Return the [x, y] coordinate for the center point of the cell that contains the specified text.  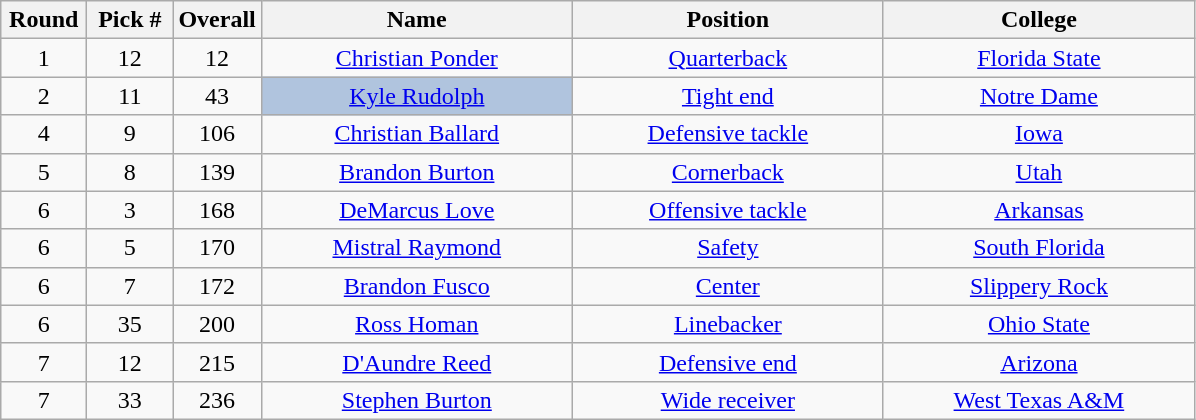
Arizona [1038, 362]
Iowa [1038, 134]
Round [44, 20]
Christian Ballard [416, 134]
11 [130, 96]
3 [130, 210]
Wide receiver [728, 400]
9 [130, 134]
Ohio State [1038, 324]
DeMarcus Love [416, 210]
Offensive tackle [728, 210]
Arkansas [1038, 210]
168 [217, 210]
Pick # [130, 20]
106 [217, 134]
Ross Homan [416, 324]
35 [130, 324]
Slippery Rock [1038, 286]
236 [217, 400]
200 [217, 324]
Brandon Burton [416, 172]
Safety [728, 248]
8 [130, 172]
1 [44, 58]
43 [217, 96]
Defensive end [728, 362]
Kyle Rudolph [416, 96]
Mistral Raymond [416, 248]
Christian Ponder [416, 58]
4 [44, 134]
Center [728, 286]
Brandon Fusco [416, 286]
Stephen Burton [416, 400]
Cornerback [728, 172]
139 [217, 172]
2 [44, 96]
Quarterback [728, 58]
South Florida [1038, 248]
Name [416, 20]
Florida State [1038, 58]
Linebacker [728, 324]
215 [217, 362]
Overall [217, 20]
Notre Dame [1038, 96]
D'Aundre Reed [416, 362]
170 [217, 248]
West Texas A&M [1038, 400]
Utah [1038, 172]
Defensive tackle [728, 134]
Tight end [728, 96]
College [1038, 20]
33 [130, 400]
Position [728, 20]
172 [217, 286]
